Extract the (X, Y) coordinate from the center of the cell holding the provided text.  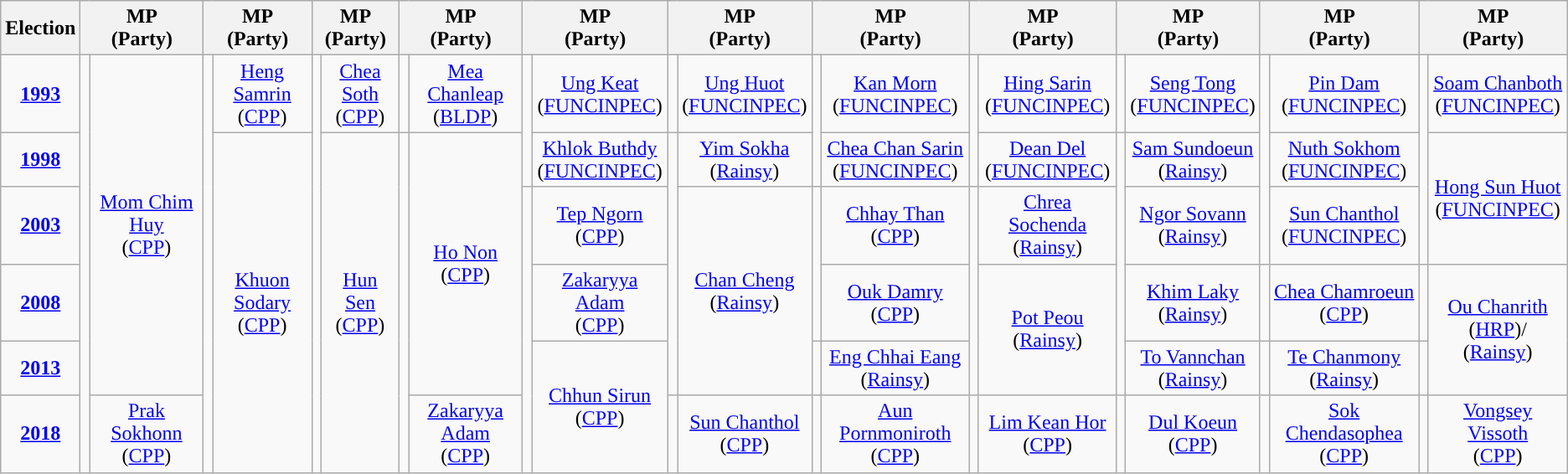
Seng Tong(FUNCINPEC) (1193, 94)
Chea Chamroeun(CPP) (1344, 302)
Chea Chan Sarin(FUNCINPEC) (895, 159)
Chhun Sirun(CPP) (600, 407)
Hing Sarin(FUNCINPEC) (1047, 94)
1998 (40, 159)
Ho Non(CPP) (466, 264)
To Vannchan(Rainsy) (1193, 368)
Ouk Damry(CPP) (895, 302)
Yim Sokha(Rainsy) (745, 159)
Dean Del(FUNCINPEC) (1047, 159)
Lim Kean Hor(CPP) (1047, 434)
Chrea Sochenda(Rainsy) (1047, 225)
Pot Peou(Rainsy) (1047, 330)
Tep Ngorn(CPP) (600, 225)
Soam Chanboth(FUNCINPEC) (1498, 94)
Ngor Sovann(Rainsy) (1193, 225)
Khlok Buthdy(FUNCINPEC) (600, 159)
1993 (40, 94)
Khim Laky(Rainsy) (1193, 302)
2013 (40, 368)
Aun Pornmoniroth(CPP) (895, 434)
Sam Sundoeun(Rainsy) (1193, 159)
Ung Keat(FUNCINPEC) (600, 94)
Chea Soth(CPP) (360, 94)
Nuth Sokhom(FUNCINPEC) (1344, 159)
Heng Samrin(CPP) (262, 94)
Mea Chanleap(BLDP) (466, 94)
Dul Koeun(CPP) (1193, 434)
Chhay Than(CPP) (895, 225)
Sun Chanthol(CPP) (745, 434)
Ung Huot(FUNCINPEC) (745, 94)
Election (40, 28)
Ou Chanrith(HRP)/(Rainsy) (1498, 330)
2008 (40, 302)
Te Chanmony(Rainsy) (1344, 368)
Khuon Sodary(CPP) (262, 302)
Sun Chanthol(FUNCINPEC) (1344, 225)
Sok Chendasophea(CPP) (1344, 434)
2018 (40, 434)
Kan Morn(FUNCINPEC) (895, 94)
Prak Sokhonn(CPP) (147, 434)
Hong Sun Huot(FUNCINPEC) (1498, 198)
Vongsey Vissoth(CPP) (1498, 434)
2003 (40, 225)
Chan Cheng(Rainsy) (745, 291)
Hun Sen(CPP) (360, 302)
Eng Chhai Eang(Rainsy) (895, 368)
Mom Chim Huy(CPP) (147, 225)
Pin Dam(FUNCINPEC) (1344, 94)
